From the cell containing the given text, extract its center point as (x, y) coordinate. 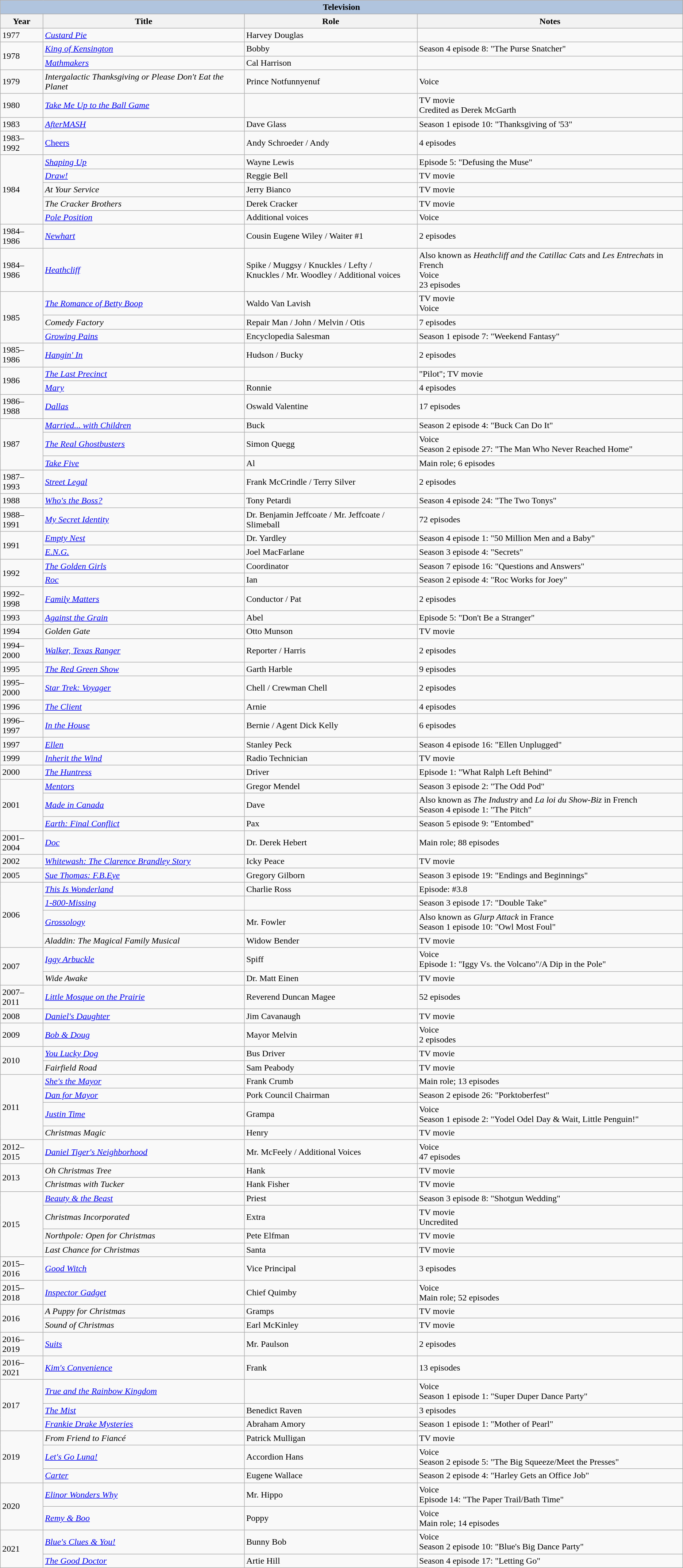
Harvey Douglas (331, 35)
Intergalactic Thanksgiving or Please Don't Eat the Planet (144, 82)
Dr. Matt Einen (331, 978)
2013 (22, 1177)
2021 (22, 1549)
1996 (22, 707)
Main role; 88 episodes (550, 842)
13 episodes (550, 1368)
2016–2021 (22, 1368)
Voice Season 1 episode 1: "Super Duper Dance Party" (550, 1391)
Wayne Lewis (331, 162)
Stanley Peck (331, 744)
Dr. Derek Hebert (331, 842)
Episode 5: "Defusing the Muse" (550, 162)
Grampa (331, 1114)
Dave Glass (331, 124)
Voice Episode 14: "The Paper Trail/Bath Time" (550, 1494)
AfterMASH (144, 124)
Kim's Convenience (144, 1368)
1997 (22, 744)
Pete Elfman (331, 1236)
52 episodes (550, 997)
Santa (331, 1250)
Buck (331, 425)
72 episodes (550, 519)
At Your Service (144, 189)
1978 (22, 56)
Oswald Valentine (331, 407)
Grossology (144, 922)
Season 2 episode 4: "Harley Gets an Office Job" (550, 1476)
Mathmakers (144, 63)
Season 3 episode 19: "Endings and Beginnings" (550, 875)
Also known as Heathcliff and the Catillac Cats and Les Entrechats in French Voice 23 episodes (550, 270)
Bunny Bob (331, 1542)
Jerry Bianco (331, 189)
Accordion Hans (331, 1457)
Christmas Magic (144, 1133)
Conductor / Pat (331, 599)
Frank Crumb (331, 1081)
Season 4 episode 24: "The Two Tonys" (550, 500)
Henry (331, 1133)
The Huntress (144, 772)
Charlie Ross (331, 889)
Reporter / Harris (331, 650)
Take Me Up to the Ball Game (144, 105)
Dave (331, 805)
Voice Season 2 episode 27: "The Man Who Never Reached Home" (550, 444)
Season 7 episode 16: "Questions and Answers" (550, 566)
Mr. Hippo (331, 1494)
Additional voices (331, 218)
Also known as The Industry and La loi du Show-Biz in French Season 4 episode 1: "The Pitch" (550, 805)
Voice Episode 1: "Iggy Vs. the Volcano"/A Dip in the Pole" (550, 959)
1992–1998 (22, 599)
Oh Christmas Tree (144, 1171)
Voice Main role; 52 episodes (550, 1292)
2015–2018 (22, 1292)
My Secret Identity (144, 519)
Cal Harrison (331, 63)
Family Matters (144, 599)
Northpole: Open for Christmas (144, 1236)
Poppy (331, 1518)
Season 1 episode 1: "Mother of Pearl" (550, 1424)
1983–1992 (22, 143)
Season 2 episode 4: "Roc Works for Joey" (550, 580)
Take Five (144, 463)
Waldo Van Lavish (331, 304)
Season 4 episode 8: "The Purse Snatcher" (550, 49)
Walker, Texas Ranger (144, 650)
Artie Hill (331, 1561)
Role (331, 21)
Hank (331, 1171)
The Last Precinct (144, 374)
Mr. McFeely / Additional Voices (331, 1152)
2015 (22, 1224)
Otto Munson (331, 631)
Radio Technician (331, 758)
Vice Principal (331, 1269)
Chell / Crewman Chell (331, 688)
Voice Season 2 episode 10: "Blue's Big Dance Party" (550, 1542)
Tony Petardi (331, 500)
Widow Bender (331, 941)
Aladdin: The Magical Family Musical (144, 941)
Reggie Bell (331, 176)
The Red Green Show (144, 669)
Season 3 episode 4: "Secrets" (550, 552)
Abraham Amory (331, 1424)
Little Mosque on the Prairie (144, 997)
Wide Awake (144, 978)
Voice 2 episodes (550, 1034)
Star Trek: Voyager (144, 688)
Fairfield Road (144, 1068)
2000 (22, 772)
She's the Mayor (144, 1081)
Daniel Tiger's Neighborhood (144, 1152)
Dr. Benjamin Jeffcoate / Mr. Jeffcoate / Slimeball (331, 519)
Whitewash: The Clarence Brandley Story (144, 861)
Gregory Gilborn (331, 875)
The Golden Girls (144, 566)
1985 (22, 318)
Heathcliff (144, 270)
1979 (22, 82)
Andy Schroeder / Andy (331, 143)
1991 (22, 545)
2006 (22, 915)
Christmas Incorporated (144, 1217)
Street Legal (144, 482)
Who's the Boss? (144, 500)
The Client (144, 707)
Spiff (331, 959)
E.N.G. (144, 552)
9 episodes (550, 669)
Good Witch (144, 1269)
Season 3 episode 17: "Double Take" (550, 903)
Ian (331, 580)
Earth: Final Conflict (144, 824)
1986–1988 (22, 407)
Notes (550, 21)
Season 3 episode 2: "The Odd Pod" (550, 786)
Ronnie (331, 388)
"Pilot"; TV movie (550, 374)
From Friend to Fiancé (144, 1438)
Season 2 episode 26: "Porktoberfest" (550, 1095)
Benedict Raven (331, 1410)
Garth Harble (331, 669)
Arnie (331, 707)
2008 (22, 1016)
Daniel's Daughter (144, 1016)
Carter (144, 1476)
Voice Season 2 episode 5: "The Big Squeeze/Meet the Presses" (550, 1457)
Jim Cavanaugh (331, 1016)
2020 (22, 1506)
Dan for Mayor (144, 1095)
Christmas with Tucker (144, 1184)
Television (341, 7)
Episode 1: "What Ralph Left Behind" (550, 772)
Married... with Children (144, 425)
2019 (22, 1457)
1986 (22, 381)
Extra (331, 1217)
Gregor Mendel (331, 786)
Mary (144, 388)
Mayor Melvin (331, 1034)
Driver (331, 772)
Pax (331, 824)
2016 (22, 1318)
1992 (22, 573)
2012–2015 (22, 1152)
Hudson / Bucky (331, 355)
Golden Gate (144, 631)
Coordinator (331, 566)
Al (331, 463)
2009 (22, 1034)
2007–2011 (22, 997)
Sue Thomas: F.B.Eye (144, 875)
Bernie / Agent Dick Kelly (331, 726)
Abel (331, 618)
1977 (22, 35)
2001 (22, 804)
Blue's Clues & You! (144, 1542)
6 episodes (550, 726)
Season 1 episode 7: "Weekend Fantasy" (550, 336)
Custard Pie (144, 35)
2017 (22, 1405)
Inherit the Wind (144, 758)
Dallas (144, 407)
The Cracker Brothers (144, 203)
Dr. Yardley (331, 538)
Frankie Drake Mysteries (144, 1424)
1985–1986 (22, 355)
Comedy Factory (144, 322)
Justin Time (144, 1114)
Simon Quegg (331, 444)
Also known as Glurp Attack in France Season 1 episode 10: "Owl Most Foul" (550, 922)
Mr. Paulson (331, 1344)
1996–1997 (22, 726)
Hank Fisher (331, 1184)
TV movie Credited as Derek McGarth (550, 105)
Season 4 episode 16: "Ellen Unplugged" (550, 744)
Eugene Wallace (331, 1476)
Patrick Mulligan (331, 1438)
Hangin' In (144, 355)
Suits (144, 1344)
1988 (22, 500)
2002 (22, 861)
Voice Main role; 14 episodes (550, 1518)
Beauty & the Beast (144, 1198)
TV movie Uncredited (550, 1217)
2001–2004 (22, 842)
Draw! (144, 176)
Bob & Doug (144, 1034)
Doc (144, 842)
7 episodes (550, 322)
Against the Grain (144, 618)
2011 (22, 1107)
Pole Position (144, 218)
The Real Ghostbusters (144, 444)
2005 (22, 875)
Bus Driver (331, 1053)
Last Chance for Christmas (144, 1250)
Frank (331, 1368)
Ellen (144, 744)
17 episodes (550, 407)
Newhart (144, 237)
2016–2019 (22, 1344)
Empty Nest (144, 538)
In the House (144, 726)
2010 (22, 1060)
Earl McKinley (331, 1325)
1994–2000 (22, 650)
1995 (22, 669)
1993 (22, 618)
Icky Peace (331, 861)
1999 (22, 758)
Frank McCrindle / Terry Silver (331, 482)
Mentors (144, 786)
Season 3 episode 8: "Shotgun Wedding" (550, 1198)
The Romance of Betty Boop (144, 304)
Spike / Muggsy / Knuckles / Lefty / Knuckles / Mr. Woodley / Additional voices (331, 270)
Inspector Gadget (144, 1292)
Sound of Christmas (144, 1325)
Sam Peabody (331, 1068)
Bobby (331, 49)
The Mist (144, 1410)
Cheers (144, 143)
Priest (331, 1198)
1983 (22, 124)
1987–1993 (22, 482)
Mr. Fowler (331, 922)
Repair Man / John / Melvin / Otis (331, 322)
Season 1 episode 10: "Thanksgiving of '53" (550, 124)
Voice Season 1 episode 2: "Yodel Odel Day & Wait, Little Penguin!" (550, 1114)
Chief Quimby (331, 1292)
You Lucky Dog (144, 1053)
True and the Rainbow Kingdom (144, 1391)
1995–2000 (22, 688)
Season 2 episode 4: "Buck Can Do It" (550, 425)
Iggy Arbuckle (144, 959)
1980 (22, 105)
Pork Council Chairman (331, 1095)
This Is Wonderland (144, 889)
2015–2016 (22, 1269)
1987 (22, 444)
1988–1991 (22, 519)
King of Kensington (144, 49)
Shaping Up (144, 162)
Remy & Boo (144, 1518)
Roc (144, 580)
1-800-Missing (144, 903)
Joel MacFarlane (331, 552)
Title (144, 21)
Season 5 episode 9: "Entombed" (550, 824)
Cousin Eugene Wiley / Waiter #1 (331, 237)
Reverend Duncan Magee (331, 997)
1994 (22, 631)
Made in Canada (144, 805)
Growing Pains (144, 336)
2007 (22, 966)
Episode: #3.8 (550, 889)
Season 4 episode 1: "50 Million Men and a Baby" (550, 538)
Episode 5: "Don't Be a Stranger" (550, 618)
Season 4 episode 17: "Letting Go" (550, 1561)
Voice 47 episodes (550, 1152)
Gramps (331, 1311)
Year (22, 21)
Elinor Wonders Why (144, 1494)
Prince Notfunnyenuf (331, 82)
Let's Go Luna! (144, 1457)
Main role; 6 episodes (550, 463)
Main role; 13 episodes (550, 1081)
A Puppy for Christmas (144, 1311)
1984 (22, 189)
Derek Cracker (331, 203)
Encyclopedia Salesman (331, 336)
The Good Doctor (144, 1561)
TV movie Voice (550, 304)
